From the cell containing the given text, extract its center point as [X, Y] coordinate. 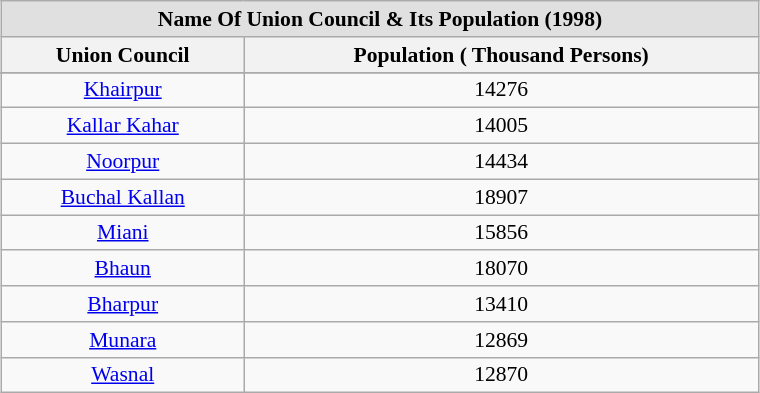
Khairpur [123, 90]
Wasnal [123, 375]
Name Of Union Council & Its Population (1998) [380, 19]
15856 [502, 232]
14276 [502, 90]
14005 [502, 126]
Buchal Kallan [123, 197]
Munara [123, 339]
Noorpur [123, 161]
12869 [502, 339]
Bhaun [123, 268]
18907 [502, 197]
12870 [502, 375]
Kallar Kahar [123, 126]
Population ( Thousand Persons) [502, 54]
Union Council [123, 54]
Bharpur [123, 304]
18070 [502, 268]
13410 [502, 304]
Miani [123, 232]
14434 [502, 161]
